Determine the [x, y] coordinate at the center of the cell enclosing the given text.  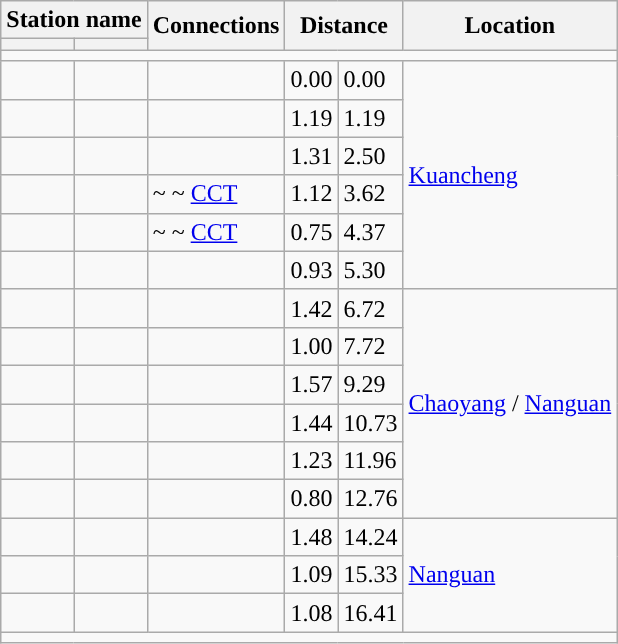
Nanguan [510, 575]
1.23 [312, 461]
Kuancheng [510, 175]
Chaoyang / Nanguan [510, 403]
15.33 [370, 575]
1.09 [312, 575]
0.93 [312, 270]
1.12 [312, 194]
1.42 [312, 308]
1.57 [312, 384]
Location [510, 26]
1.44 [312, 423]
1.00 [312, 346]
Distance [344, 26]
0.75 [312, 232]
1.48 [312, 537]
5.30 [370, 270]
10.73 [370, 423]
16.41 [370, 613]
1.08 [312, 613]
2.50 [370, 156]
1.31 [312, 156]
4.37 [370, 232]
12.76 [370, 499]
3.62 [370, 194]
7.72 [370, 346]
Station name [74, 20]
0.80 [312, 499]
Connections [216, 26]
14.24 [370, 537]
11.96 [370, 461]
9.29 [370, 384]
6.72 [370, 308]
